For the text-containing cell, return its midpoint in (x, y) coordinate format. 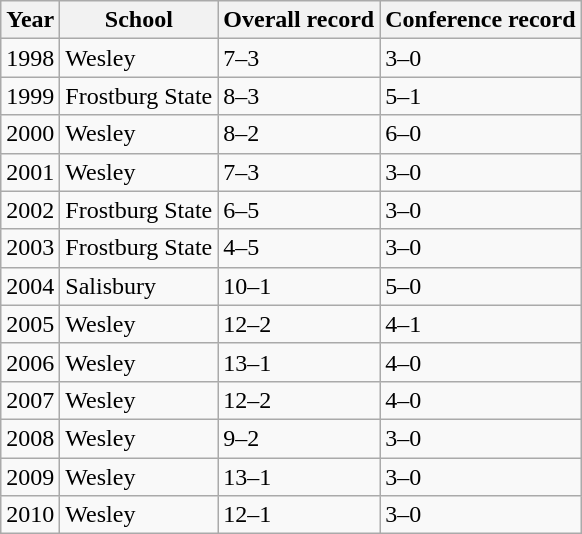
6–0 (480, 134)
4–5 (299, 248)
School (139, 20)
2000 (30, 134)
2003 (30, 248)
1999 (30, 96)
2006 (30, 362)
2001 (30, 172)
Overall record (299, 20)
2007 (30, 400)
4–1 (480, 324)
Conference record (480, 20)
2005 (30, 324)
2004 (30, 286)
6–5 (299, 210)
10–1 (299, 286)
Salisbury (139, 286)
8–3 (299, 96)
2002 (30, 210)
2008 (30, 438)
12–1 (299, 515)
2009 (30, 477)
5–0 (480, 286)
5–1 (480, 96)
2010 (30, 515)
8–2 (299, 134)
1998 (30, 58)
9–2 (299, 438)
Year (30, 20)
